Capture the cell that displays the provided text and extract its [x, y] central coordinate. 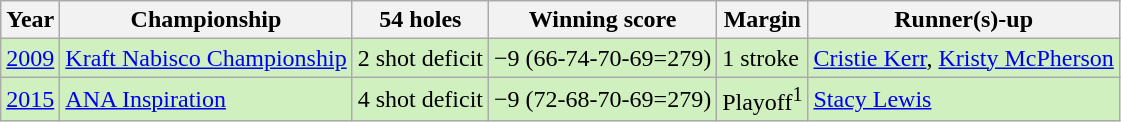
Margin [762, 20]
Runner(s)-up [964, 20]
Kraft Nabisco Championship [206, 58]
2 shot deficit [420, 58]
2009 [30, 58]
Playoff1 [762, 100]
ANA Inspiration [206, 100]
1 stroke [762, 58]
−9 (66-74-70-69=279) [603, 58]
Year [30, 20]
4 shot deficit [420, 100]
2015 [30, 100]
54 holes [420, 20]
Cristie Kerr, Kristy McPherson [964, 58]
Winning score [603, 20]
−9 (72-68-70-69=279) [603, 100]
Championship [206, 20]
Stacy Lewis [964, 100]
